Search for the cell housing the specified text and yield its [x, y] center coordinate. 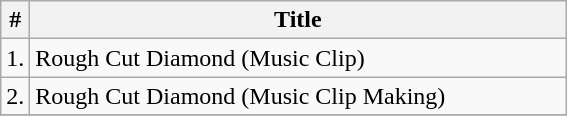
Title [298, 20]
Rough Cut Diamond (Music Clip Making) [298, 96]
# [16, 20]
1. [16, 58]
2. [16, 96]
Rough Cut Diamond (Music Clip) [298, 58]
